Pinpoint the cell where the given text exists, returning its [X, Y] midpoint coordinate. 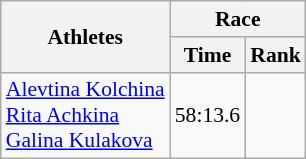
Alevtina KolchinaRita AchkinaGalina Kulakova [86, 116]
Race [238, 19]
Athletes [86, 36]
Rank [276, 55]
58:13.6 [208, 116]
Time [208, 55]
